Provide the (X, Y) coordinate of the cell's center where the given text is located.  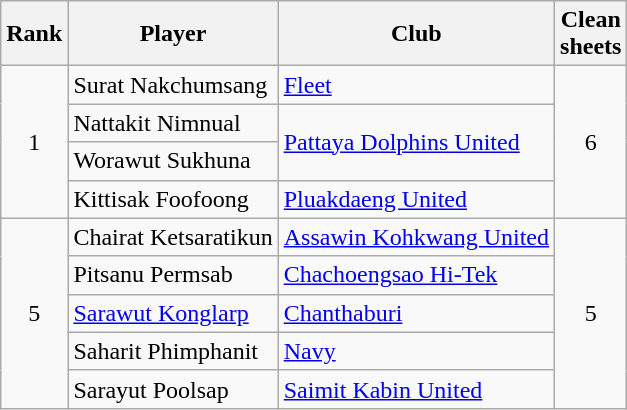
Chairat Ketsaratikun (173, 237)
Cleansheets (591, 34)
Chanthaburi (416, 313)
Kittisak Foofoong (173, 199)
1 (34, 142)
Navy (416, 351)
Pluakdaeng United (416, 199)
Sarawut Konglarp (173, 313)
Pitsanu Permsab (173, 275)
Fleet (416, 85)
Saimit Kabin United (416, 389)
Assawin Kohkwang United (416, 237)
Rank (34, 34)
Pattaya Dolphins United (416, 142)
Club (416, 34)
Saharit Phimphanit (173, 351)
Nattakit Nimnual (173, 123)
Chachoengsao Hi-Tek (416, 275)
Sarayut Poolsap (173, 389)
6 (591, 142)
Surat Nakchumsang (173, 85)
Player (173, 34)
Worawut Sukhuna (173, 161)
